Pinpoint the cell where the given text exists, returning its [x, y] midpoint coordinate. 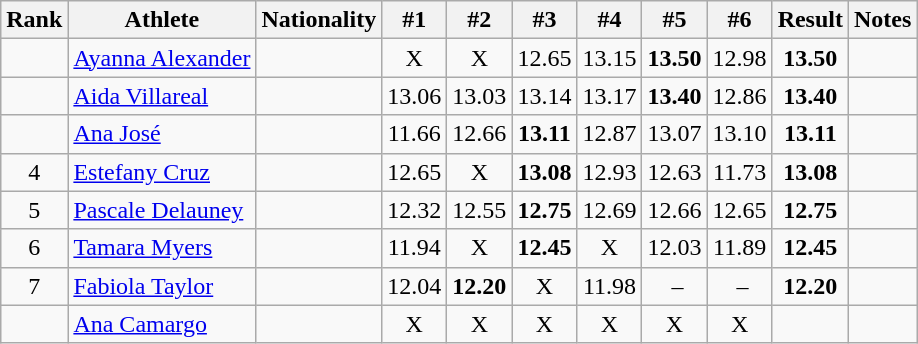
Result [810, 20]
11.98 [610, 286]
12.04 [414, 286]
Ana Camargo [162, 324]
12.69 [610, 210]
Tamara Myers [162, 248]
5 [34, 210]
Rank [34, 20]
Notes [883, 20]
Pascale Delauney [162, 210]
12.32 [414, 210]
#2 [480, 20]
7 [34, 286]
Aida Villareal [162, 96]
12.98 [740, 58]
13.14 [544, 96]
Fabiola Taylor [162, 286]
13.15 [610, 58]
Ana José [162, 134]
13.10 [740, 134]
Nationality [319, 20]
11.89 [740, 248]
4 [34, 172]
13.07 [674, 134]
13.17 [610, 96]
12.03 [674, 248]
12.55 [480, 210]
11.66 [414, 134]
12.87 [610, 134]
11.94 [414, 248]
Estefany Cruz [162, 172]
Ayanna Alexander [162, 58]
#5 [674, 20]
Athlete [162, 20]
#1 [414, 20]
6 [34, 248]
12.93 [610, 172]
12.63 [674, 172]
#3 [544, 20]
11.73 [740, 172]
#4 [610, 20]
#6 [740, 20]
13.06 [414, 96]
13.03 [480, 96]
12.86 [740, 96]
